Extract the [x, y] coordinate from the center of the cell holding the provided text.  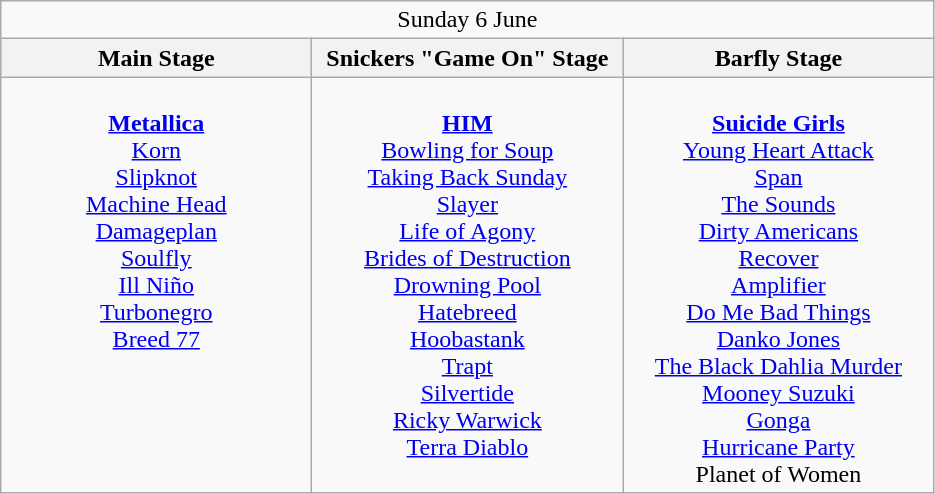
Metallica Korn Slipknot Machine Head Damageplan Soulfly Ill Niño Turbonegro Breed 77 [156, 285]
Main Stage [156, 58]
Barfly Stage [778, 58]
Snickers "Game On" Stage [468, 58]
Sunday 6 June [468, 20]
